Pinpoint the cell where the given text exists, returning its (X, Y) midpoint coordinate. 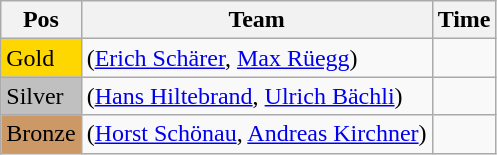
(Hans Hiltebrand, Ulrich Bächli) (256, 96)
Pos (41, 20)
Bronze (41, 134)
Silver (41, 96)
Gold (41, 58)
Time (464, 20)
(Erich Schärer, Max Rüegg) (256, 58)
Team (256, 20)
(Horst Schönau, Andreas Kirchner) (256, 134)
